For the text-containing cell, return its midpoint in (X, Y) coordinate format. 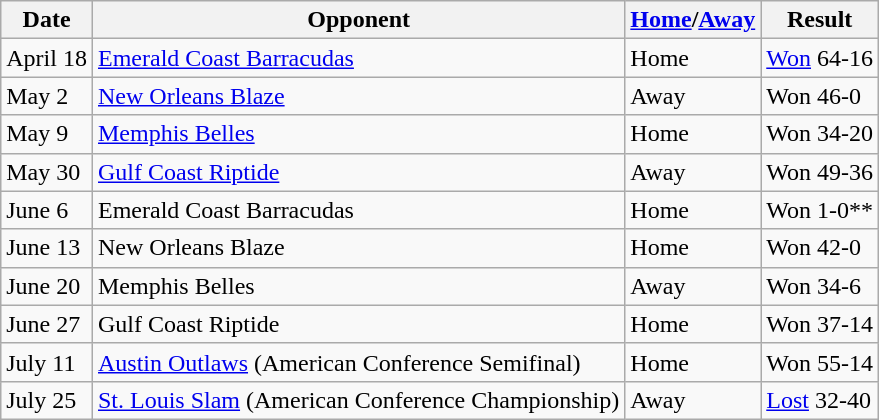
June 13 (47, 248)
Won 64-16 (820, 58)
Won 37-14 (820, 324)
Won 42-0 (820, 248)
May 2 (47, 96)
April 18 (47, 58)
June 27 (47, 324)
Won 34-20 (820, 134)
Lost 32-40 (820, 400)
St. Louis Slam (American Conference Championship) (358, 400)
Home/Away (693, 20)
Won 55-14 (820, 362)
Won 46-0 (820, 96)
July 11 (47, 362)
May 30 (47, 172)
June 20 (47, 286)
Won 34-6 (820, 286)
July 25 (47, 400)
May 9 (47, 134)
Austin Outlaws (American Conference Semifinal) (358, 362)
Result (820, 20)
Date (47, 20)
Won 1-0** (820, 210)
June 6 (47, 210)
Won 49-36 (820, 172)
Opponent (358, 20)
